Search for the cell housing the specified text and yield its [x, y] center coordinate. 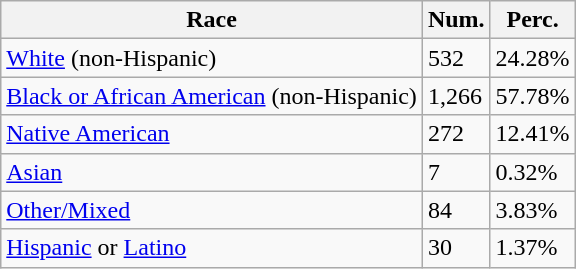
Native American [212, 134]
Hispanic or Latino [212, 248]
272 [456, 134]
57.78% [532, 96]
Asian [212, 172]
1.37% [532, 248]
24.28% [532, 58]
532 [456, 58]
0.32% [532, 172]
Race [212, 20]
3.83% [532, 210]
1,266 [456, 96]
84 [456, 210]
30 [456, 248]
Black or African American (non-Hispanic) [212, 96]
Num. [456, 20]
Perc. [532, 20]
Other/Mixed [212, 210]
7 [456, 172]
White (non-Hispanic) [212, 58]
12.41% [532, 134]
